For the text-containing cell, return its midpoint in [X, Y] coordinate format. 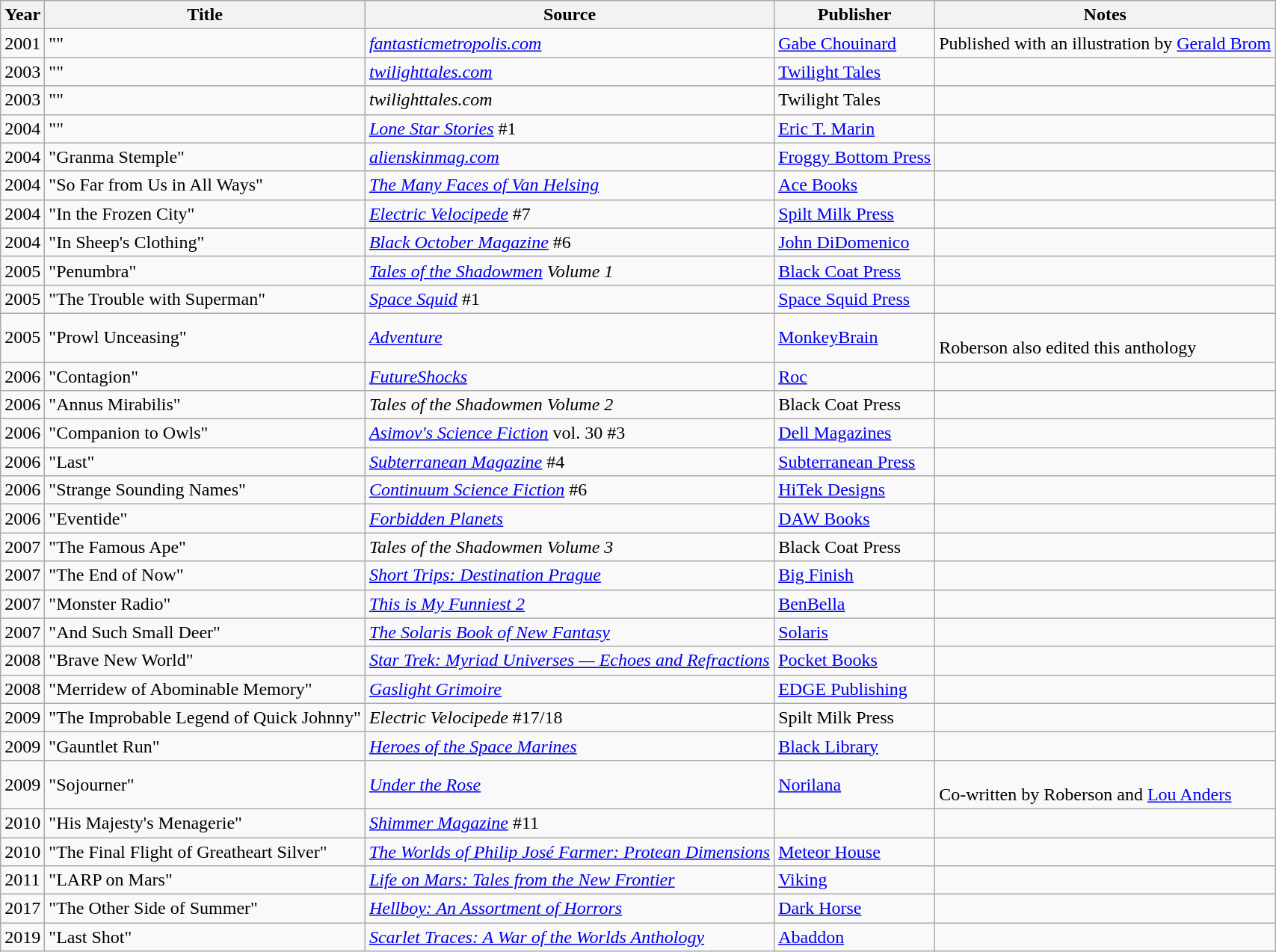
Dark Horse [855, 909]
Life on Mars: Tales from the New Frontier [570, 880]
Pocket Books [855, 661]
Continuum Science Fiction #6 [570, 490]
"The Trouble with Superman" [205, 299]
Hellboy: An Assortment of Horrors [570, 909]
"Gauntlet Run" [205, 746]
Abaddon [855, 937]
DAW Books [855, 519]
Asimov's Science Fiction vol. 30 #3 [570, 433]
MonkeyBrain [855, 338]
2019 [22, 937]
Gaslight Grimoire [570, 689]
Roc [855, 376]
"The Improbable Legend of Quick Johnny" [205, 717]
Shimmer Magazine #11 [570, 823]
Ace Books [855, 185]
Black October Magazine #6 [570, 242]
Subterranean Magazine #4 [570, 462]
fantasticmetropolis.com [570, 43]
alienskinmag.com [570, 157]
Big Finish [855, 575]
"Strange Sounding Names" [205, 490]
Subterranean Press [855, 462]
"Contagion" [205, 376]
Gabe Chouinard [855, 43]
Title [205, 15]
"Merridew of Abominable Memory" [205, 689]
Heroes of the Space Marines [570, 746]
This is My Funniest 2 [570, 604]
Published with an illustration by Gerald Brom [1105, 43]
Source [570, 15]
"Last" [205, 462]
Tales of the Shadowmen Volume 1 [570, 271]
John DiDomenico [855, 242]
"Penumbra" [205, 271]
"The End of Now" [205, 575]
Roberson also edited this anthology [1105, 338]
"Eventide" [205, 519]
Viking [855, 880]
Under the Rose [570, 785]
Dell Magazines [855, 433]
Black Library [855, 746]
"Annus Mirabilis" [205, 405]
Froggy Bottom Press [855, 157]
Eric T. Marin [855, 129]
Short Trips: Destination Prague [570, 575]
The Many Faces of Van Helsing [570, 185]
Meteor House [855, 851]
"The Final Flight of Greatheart Silver" [205, 851]
Scarlet Traces: A War of the Worlds Anthology [570, 937]
"The Other Side of Summer" [205, 909]
"Sojourner" [205, 785]
Year [22, 15]
Space Squid Press [855, 299]
Adventure [570, 338]
"Granma Stemple" [205, 157]
FutureShocks [570, 376]
Norilana [855, 785]
The Worlds of Philip José Farmer: Protean Dimensions [570, 851]
Lone Star Stories #1 [570, 129]
Solaris [855, 632]
Tales of the Shadowmen Volume 2 [570, 405]
"His Majesty's Menagerie" [205, 823]
"LARP on Mars" [205, 880]
"Brave New World" [205, 661]
Notes [1105, 15]
Co-written by Roberson and Lou Anders [1105, 785]
2011 [22, 880]
Electric Velocipede #17/18 [570, 717]
"So Far from Us in All Ways" [205, 185]
"Monster Radio" [205, 604]
BenBella [855, 604]
EDGE Publishing [855, 689]
"Last Shot" [205, 937]
HiTek Designs [855, 490]
Space Squid #1 [570, 299]
"In Sheep's Clothing" [205, 242]
Publisher [855, 15]
2001 [22, 43]
"Prowl Unceasing" [205, 338]
Tales of the Shadowmen Volume 3 [570, 547]
Star Trek: Myriad Universes — Echoes and Refractions [570, 661]
"And Such Small Deer" [205, 632]
2017 [22, 909]
"Companion to Owls" [205, 433]
Forbidden Planets [570, 519]
Electric Velocipede #7 [570, 214]
The Solaris Book of New Fantasy [570, 632]
"In the Frozen City" [205, 214]
"The Famous Ape" [205, 547]
